Return the (x, y) coordinate for the center point of the cell that contains the specified text.  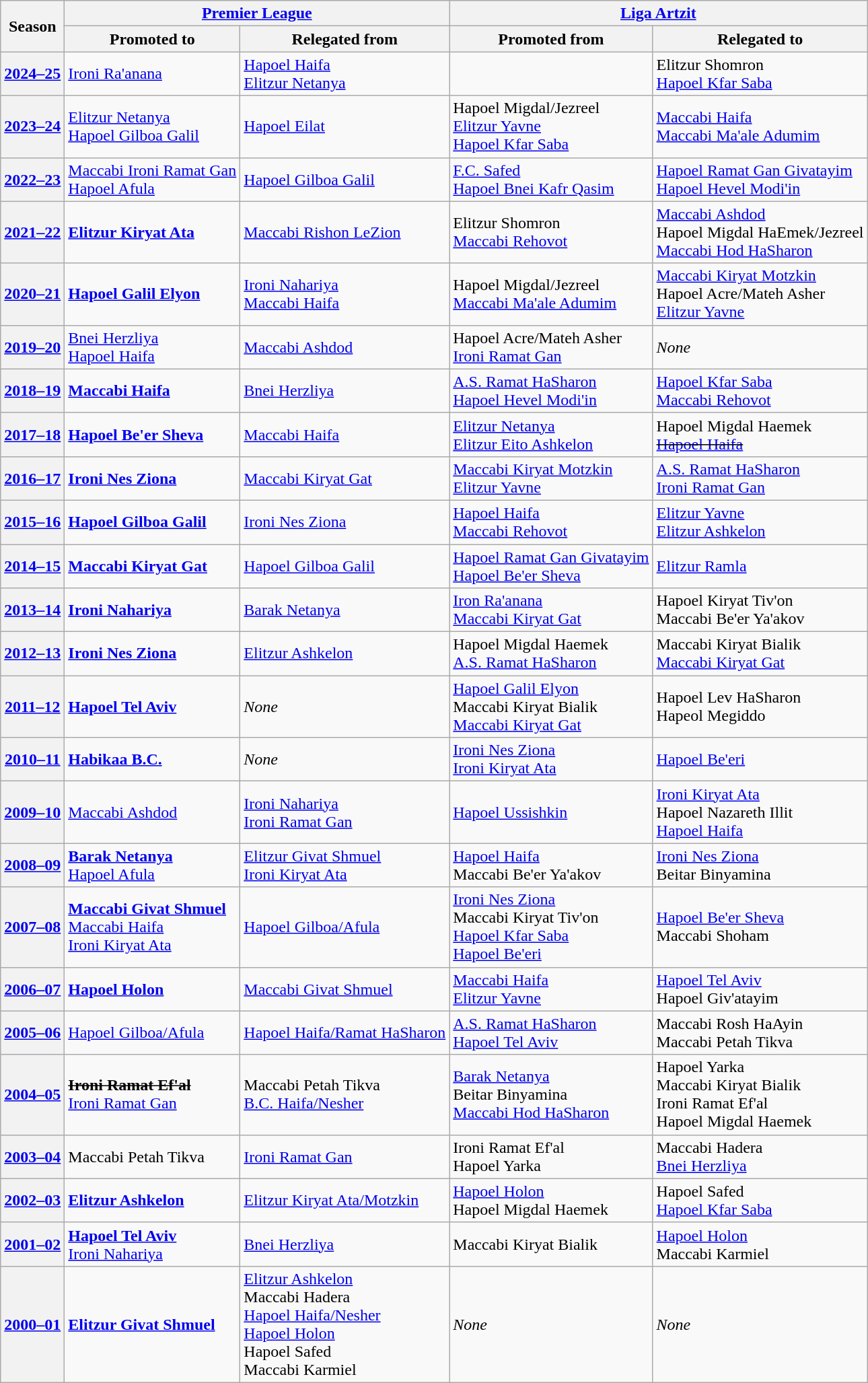
A.S. Ramat HaSharonIroni Ramat Gan (760, 478)
Maccabi Givat Shmuel (345, 989)
Maccabi Rishon LeZion (345, 232)
2000–01 (32, 1324)
Habikaa B.C. (152, 759)
Hapoel Tel AvivHapoel Giv'atayim (760, 989)
Relegated to (760, 39)
Hapoel Galil ElyonMaccabi Kiryat BialikMaccabi Kiryat Gat (551, 707)
Hapoel HolonHapoel Migdal Haemek (551, 1201)
Hapoel SafedHapoel Kfar Saba (760, 1201)
Hapoel Migdal/Jezreel Elitzur Yavne Hapoel Kfar Saba (551, 127)
Hapoel YarkaMaccabi Kiryat BialikIroni Ramat Ef'alHapoel Migdal Haemek (760, 1094)
Barak NetanyaBeitar BinyaminaMaccabi Hod HaSharon (551, 1094)
Elitzur AshkelonMaccabi HaderaHapoel Haifa/NesherHapoel HolonHapoel SafedMaccabi Karmiel (345, 1324)
2007–08 (32, 927)
Hapoel Haifa Elitzur Netanya (345, 74)
Ironi Nes ZionaBeitar Binyamina (760, 865)
Hapoel Lev HaSharonHapeol Megiddo (760, 707)
F.C. Safed Hapoel Bnei Kafr Qasim (551, 179)
Ironi Nes ZionaMaccabi Kiryat Tiv'onHapoel Kfar SabaHapoel Be'eri (551, 927)
2018–19 (32, 390)
Maccabi Kiryat MotzkinElitzur Yavne (551, 478)
Elitzur Kiryat Ata (152, 232)
Elitzur Kiryat Ata/Motzkin (345, 1201)
Hapoel HolonMaccabi Karmiel (760, 1244)
Maccabi HaderaBnei Herzliya (760, 1156)
Hapoel Eilat (345, 127)
2015–16 (32, 522)
2010–11 (32, 759)
Hapoel HaifaMaccabi Rehovot (551, 522)
Elitzur Ramla (760, 565)
2011–12 (32, 707)
Hapoel HaifaMaccabi Be'er Ya'akov (551, 865)
2008–09 (32, 865)
Iron Ra'ananaMaccabi Kiryat Gat (551, 610)
2021–22 (32, 232)
2003–04 (32, 1156)
Relegated from (345, 39)
Barak Netanya (345, 610)
Elitzur Givat ShmuelIroni Kiryat Ata (345, 865)
Hapoel Holon (152, 989)
Ironi Ra'anana (152, 74)
Hapoel Ramat Gan GivatayimHapoel Be'er Sheva (551, 565)
2022–23 (32, 179)
Elitzur NetanyaHapoel Gilboa Galil (152, 127)
Hapoel Ussishkin (551, 812)
Bnei Herzliya Hapoel Haifa (152, 347)
Promoted from (551, 39)
Elitzur NetanyaElitzur Eito Ashkelon (551, 435)
2024–25 (32, 74)
2001–02 (32, 1244)
Elitzur Givat Shmuel (152, 1324)
Maccabi HaifaElitzur Yavne (551, 989)
2004–05 (32, 1094)
Ironi NahariyaIroni Ramat Gan (345, 812)
2006–07 (32, 989)
Maccabi Kiryat Bialik (551, 1244)
Ironi Ramat Ef'alHapoel Yarka (551, 1156)
Elitzur Shomron Hapoel Kfar Saba (760, 74)
Hapoel Migdal HaemekHapoel Haifa (760, 435)
Maccabi HaifaMaccabi Ma'ale Adumim (760, 127)
Ironi Ramat Ef'al Ironi Ramat Gan (152, 1094)
Maccabi Givat ShmuelMaccabi HaifaIroni Kiryat Ata (152, 927)
Hapoel Kiryat Tiv'onMaccabi Be'er Ya'akov (760, 610)
2023–24 (32, 127)
Ironi Nahariya (152, 610)
2013–14 (32, 610)
Premier League (257, 13)
Ironi Kiryat AtaHapoel Nazareth IllitHapoel Haifa (760, 812)
2014–15 (32, 565)
2019–20 (32, 347)
Hapoel Be'eri (760, 759)
A.S. Ramat HaSharonHapoel Tel Aviv (551, 1032)
Barak NetanyaHapoel Afula (152, 865)
Hapoel Tel Aviv (152, 707)
Hapoel Acre/Mateh AsherIroni Ramat Gan (551, 347)
2017–18 (32, 435)
Maccabi Petah TikvaB.C. Haifa/Nesher (345, 1094)
Maccabi Rosh HaAyinMaccabi Petah Tikva (760, 1032)
Hapoel Migdal/JezreelMaccabi Ma'ale Adumim (551, 294)
Ironi Ramat Gan (345, 1156)
Elitzur YavneElitzur Ashkelon (760, 522)
2016–17 (32, 478)
Liga Artzit (658, 13)
Maccabi Ashdod Hapoel Migdal HaEmek/JezreelMaccabi Hod HaSharon (760, 232)
Maccabi Petah Tikva (152, 1156)
Hapoel Tel AvivIroni Nahariya (152, 1244)
Elitzur ShomronMaccabi Rehovot (551, 232)
Promoted to (152, 39)
Hapoel Haifa/Ramat HaSharon (345, 1032)
2005–06 (32, 1032)
Maccabi Kiryat MotzkinHapoel Acre/Mateh Asher Elitzur Yavne (760, 294)
Hapoel Kfar SabaMaccabi Rehovot (760, 390)
Hapoel Galil Elyon (152, 294)
Hapoel Migdal HaemekA.S. Ramat HaSharon (551, 654)
2020–21 (32, 294)
A.S. Ramat HaSharonHapoel Hevel Modi'in (551, 390)
Maccabi Kiryat BialikMaccabi Kiryat Gat (760, 654)
Hapoel Be'er Sheva (152, 435)
2002–03 (32, 1201)
2009–10 (32, 812)
Maccabi Ironi Ramat GanHapoel Afula (152, 179)
Ironi NahariyaMaccabi Haifa (345, 294)
Hapoel Ramat Gan GivatayimHapoel Hevel Modi'in (760, 179)
Season (32, 26)
2012–13 (32, 654)
Ironi Nes ZionaIroni Kiryat Ata (551, 759)
Hapoel Be'er ShevaMaccabi Shoham (760, 927)
